Extract the (X, Y) coordinate from the center of the cell holding the provided text.  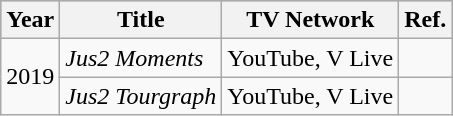
Title (141, 20)
TV Network (310, 20)
2019 (30, 77)
Jus2 Tourgraph (141, 96)
Year (30, 20)
Jus2 Moments (141, 58)
Ref. (426, 20)
